Provide the (x, y) coordinate of the cell's center where the given text is located.  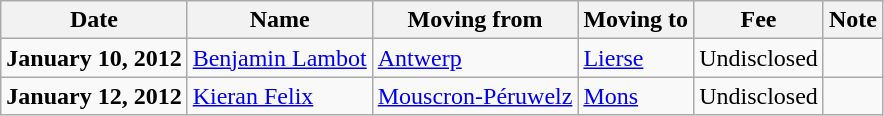
Note (852, 20)
Kieran Felix (280, 96)
Mouscron-Péruwelz (475, 96)
January 12, 2012 (94, 96)
Moving from (475, 20)
Lierse (636, 58)
Fee (759, 20)
Benjamin Lambot (280, 58)
Moving to (636, 20)
Antwerp (475, 58)
January 10, 2012 (94, 58)
Name (280, 20)
Date (94, 20)
Mons (636, 96)
